Identify which cell holds the provided text, then report its (X, Y) central coordinate. 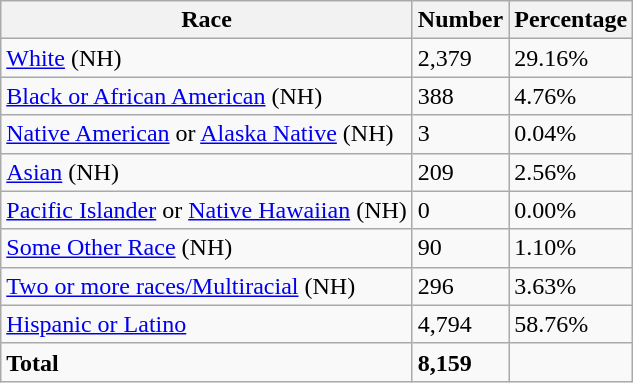
0.00% (571, 210)
388 (460, 96)
Two or more races/Multiracial (NH) (207, 286)
Number (460, 20)
296 (460, 286)
Native American or Alaska Native (NH) (207, 134)
Asian (NH) (207, 172)
4.76% (571, 96)
29.16% (571, 58)
90 (460, 248)
Black or African American (NH) (207, 96)
White (NH) (207, 58)
2,379 (460, 58)
4,794 (460, 324)
58.76% (571, 324)
Percentage (571, 20)
1.10% (571, 248)
Hispanic or Latino (207, 324)
3.63% (571, 286)
Some Other Race (NH) (207, 248)
Pacific Islander or Native Hawaiian (NH) (207, 210)
209 (460, 172)
8,159 (460, 362)
0 (460, 210)
Total (207, 362)
Race (207, 20)
2.56% (571, 172)
3 (460, 134)
0.04% (571, 134)
